Identify which cell holds the provided text, then report its (X, Y) central coordinate. 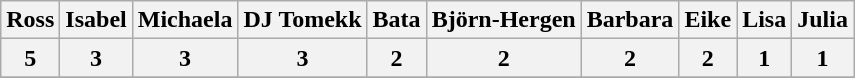
Barbara (630, 20)
Michaela (185, 20)
DJ Tomekk (302, 20)
Lisa (764, 20)
Eike (708, 20)
Ross (30, 20)
Björn-Hergen (504, 20)
5 (30, 58)
Julia (823, 20)
Isabel (96, 20)
Bata (396, 20)
